Locate the cell with the specified text and output its (x, y) center coordinate. 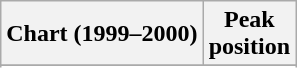
Peakposition (249, 34)
Chart (1999–2000) (102, 34)
